Return the [x, y] coordinate for the center point of the cell that contains the specified text.  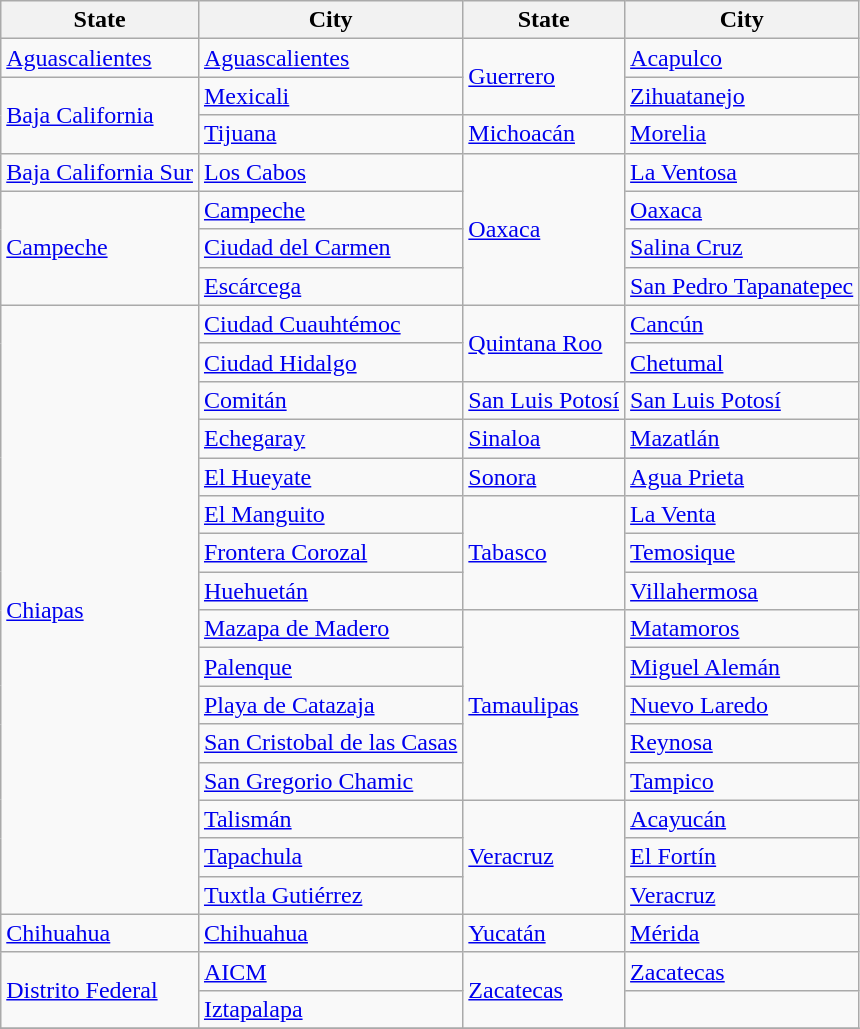
Huehuetán [330, 591]
Morelia [742, 134]
Quintana Roo [544, 343]
Mexicali [330, 96]
Escárcega [330, 286]
AICM [330, 971]
San Gregorio Chamic [330, 781]
Zihuatanejo [742, 96]
Agua Prieta [742, 477]
Echegaray [330, 438]
El Manguito [330, 515]
El Hueyate [330, 477]
Chiapas [100, 610]
Playa de Catazaja [330, 705]
La Venta [742, 515]
Tamaulipas [544, 705]
Acayucán [742, 819]
Cancún [742, 324]
Salina Cruz [742, 248]
Tijuana [330, 134]
Ciudad Hidalgo [330, 362]
Ciudad Cuauhtémoc [330, 324]
Yucatán [544, 933]
Tabasco [544, 553]
Distrito Federal [100, 990]
Miguel Alemán [742, 667]
Reynosa [742, 743]
Ciudad del Carmen [330, 248]
Acapulco [742, 58]
Baja California [100, 115]
Frontera Corozal [330, 553]
Iztapalapa [330, 1009]
Mérida [742, 933]
Sonora [544, 477]
Mazapa de Madero [330, 629]
Tapachula [330, 857]
San Cristobal de las Casas [330, 743]
Talismán [330, 819]
Sinaloa [544, 438]
Villahermosa [742, 591]
Michoacán [544, 134]
Tampico [742, 781]
Chetumal [742, 362]
El Fortín [742, 857]
Nuevo Laredo [742, 705]
Guerrero [544, 77]
Palenque [330, 667]
Comitán [330, 400]
Tuxtla Gutiérrez [330, 895]
Baja California Sur [100, 172]
Matamoros [742, 629]
Mazatlán [742, 438]
Temosique [742, 553]
Los Cabos [330, 172]
San Pedro Tapanatepec [742, 286]
La Ventosa [742, 172]
